Capture the cell that displays the provided text and extract its (x, y) central coordinate. 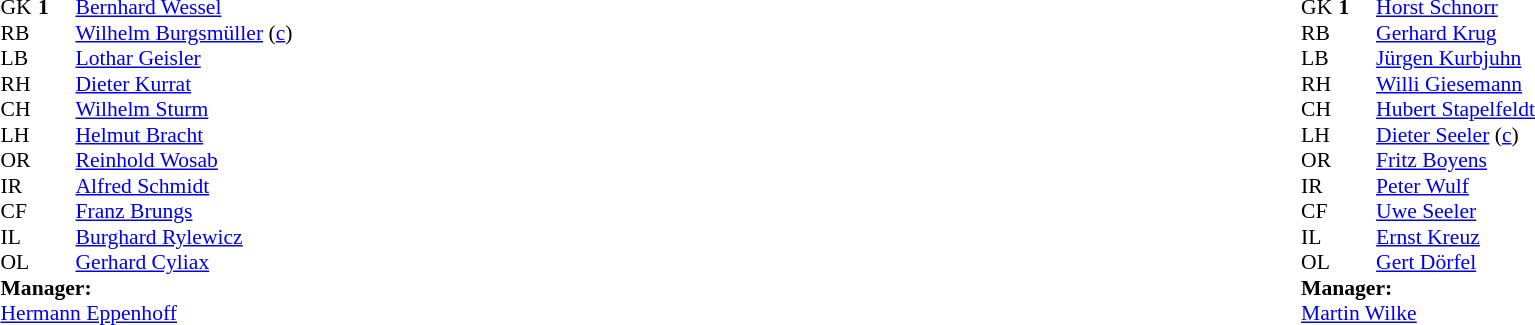
Franz Brungs (184, 211)
Gert Dörfel (1456, 263)
Uwe Seeler (1456, 211)
Gerhard Krug (1456, 33)
Hubert Stapelfeldt (1456, 109)
Willi Giesemann (1456, 84)
Burghard Rylewicz (184, 237)
Gerhard Cyliax (184, 263)
Alfred Schmidt (184, 186)
Ernst Kreuz (1456, 237)
Wilhelm Burgsmüller (c) (184, 33)
Wilhelm Sturm (184, 109)
Fritz Boyens (1456, 161)
Dieter Kurrat (184, 84)
Peter Wulf (1456, 186)
Helmut Bracht (184, 135)
Dieter Seeler (c) (1456, 135)
Reinhold Wosab (184, 161)
Lothar Geisler (184, 59)
Jürgen Kurbjuhn (1456, 59)
